Extract the [X, Y] coordinate from the center of the cell holding the provided text.  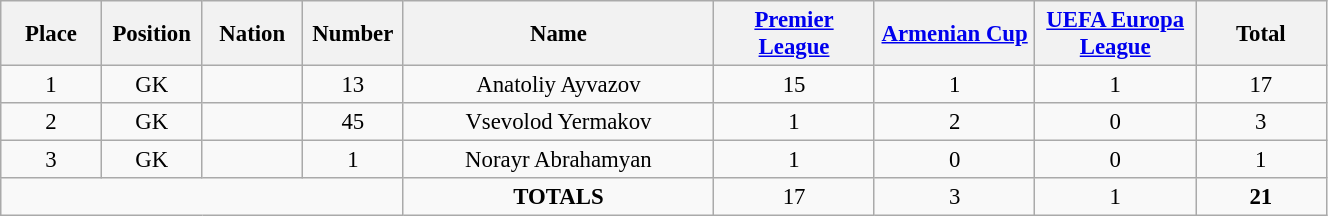
21 [1262, 197]
Armenian Cup [954, 34]
TOTALS [558, 197]
Vsevolod Yermakov [558, 122]
UEFA Europa League [1116, 34]
Number [354, 34]
Total [1262, 34]
Nation [252, 34]
15 [794, 85]
Premier League [794, 34]
Anatoliy Ayvazov [558, 85]
Name [558, 34]
Position [152, 34]
Place [52, 34]
13 [354, 85]
Norayr Abrahamyan [558, 160]
45 [354, 122]
